Return the (X, Y) coordinate for the center point of the cell that contains the specified text.  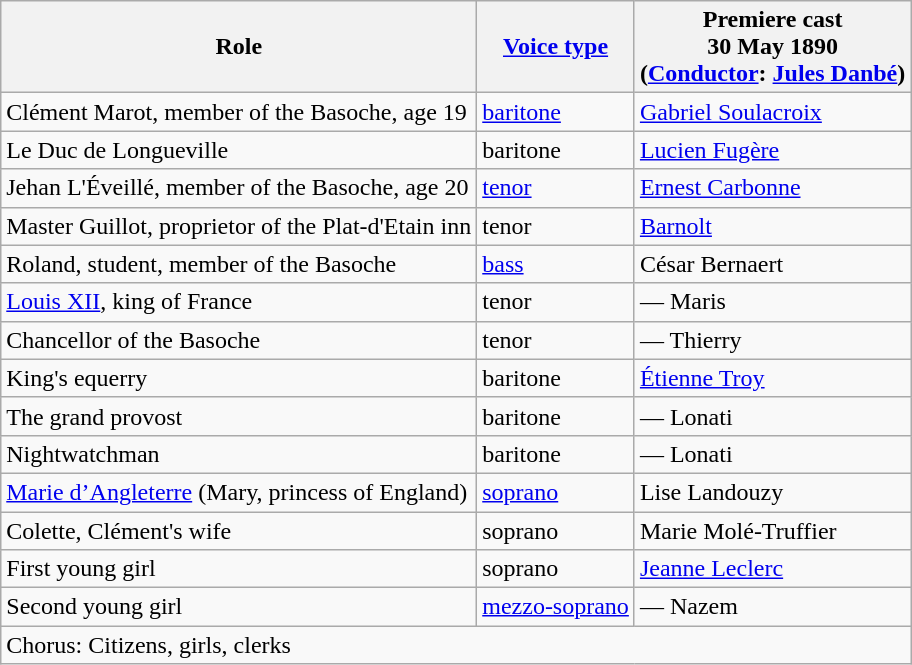
The grand provost (239, 416)
Premiere cast30 May 1890(Conductor: Jules Danbé) (772, 47)
Colette, Clément's wife (239, 531)
Barnolt (772, 226)
Nightwatchman (239, 454)
Marie d’Angleterre (Mary, princess of England) (239, 492)
Marie Molé-Truffier (772, 531)
— Nazem (772, 607)
Gabriel Soulacroix (772, 112)
First young girl (239, 569)
Lucien Fugère (772, 150)
Chancellor of the Basoche (239, 340)
Lise Landouzy (772, 492)
Role (239, 47)
bass (556, 264)
Jeanne Leclerc (772, 569)
Second young girl (239, 607)
César Bernaert (772, 264)
Ernest Carbonne (772, 188)
Louis XII, king of France (239, 302)
Jehan L'Éveillé, member of the Basoche, age 20 (239, 188)
— Maris (772, 302)
Roland, student, member of the Basoche (239, 264)
King's equerry (239, 378)
Voice type (556, 47)
Clément Marot, member of the Basoche, age 19 (239, 112)
mezzo-soprano (556, 607)
— Thierry (772, 340)
Chorus: Citizens, girls, clerks (456, 645)
Master Guillot, proprietor of the Plat-d'Etain inn (239, 226)
Le Duc de Longueville (239, 150)
Étienne Troy (772, 378)
